Pinpoint the cell where the given text exists, returning its (x, y) midpoint coordinate. 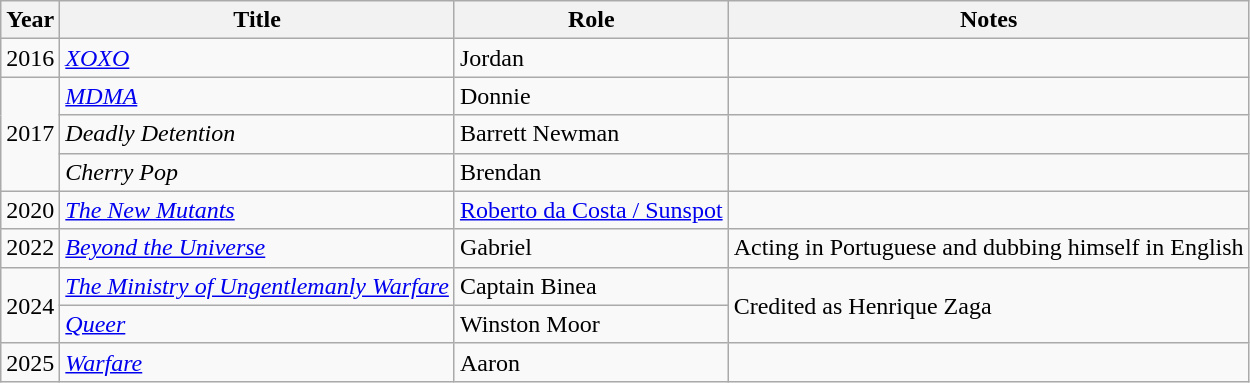
Brendan (591, 172)
Cherry Pop (258, 172)
2024 (30, 305)
2022 (30, 248)
Notes (988, 20)
2016 (30, 58)
Donnie (591, 96)
Jordan (591, 58)
Acting in Portuguese and dubbing himself in English (988, 248)
2025 (30, 362)
XOXO (258, 58)
2020 (30, 210)
Deadly Detention (258, 134)
Year (30, 20)
Queer (258, 324)
Captain Binea (591, 286)
Winston Moor (591, 324)
The Ministry of Ungentlemanly Warfare (258, 286)
Title (258, 20)
Role (591, 20)
Warfare (258, 362)
Beyond the Universe (258, 248)
Roberto da Costa / Sunspot (591, 210)
Gabriel (591, 248)
MDMA (258, 96)
The New Mutants (258, 210)
2017 (30, 134)
Credited as Henrique Zaga (988, 305)
Barrett Newman (591, 134)
Aaron (591, 362)
